For the text-containing cell, return its midpoint in [x, y] coordinate format. 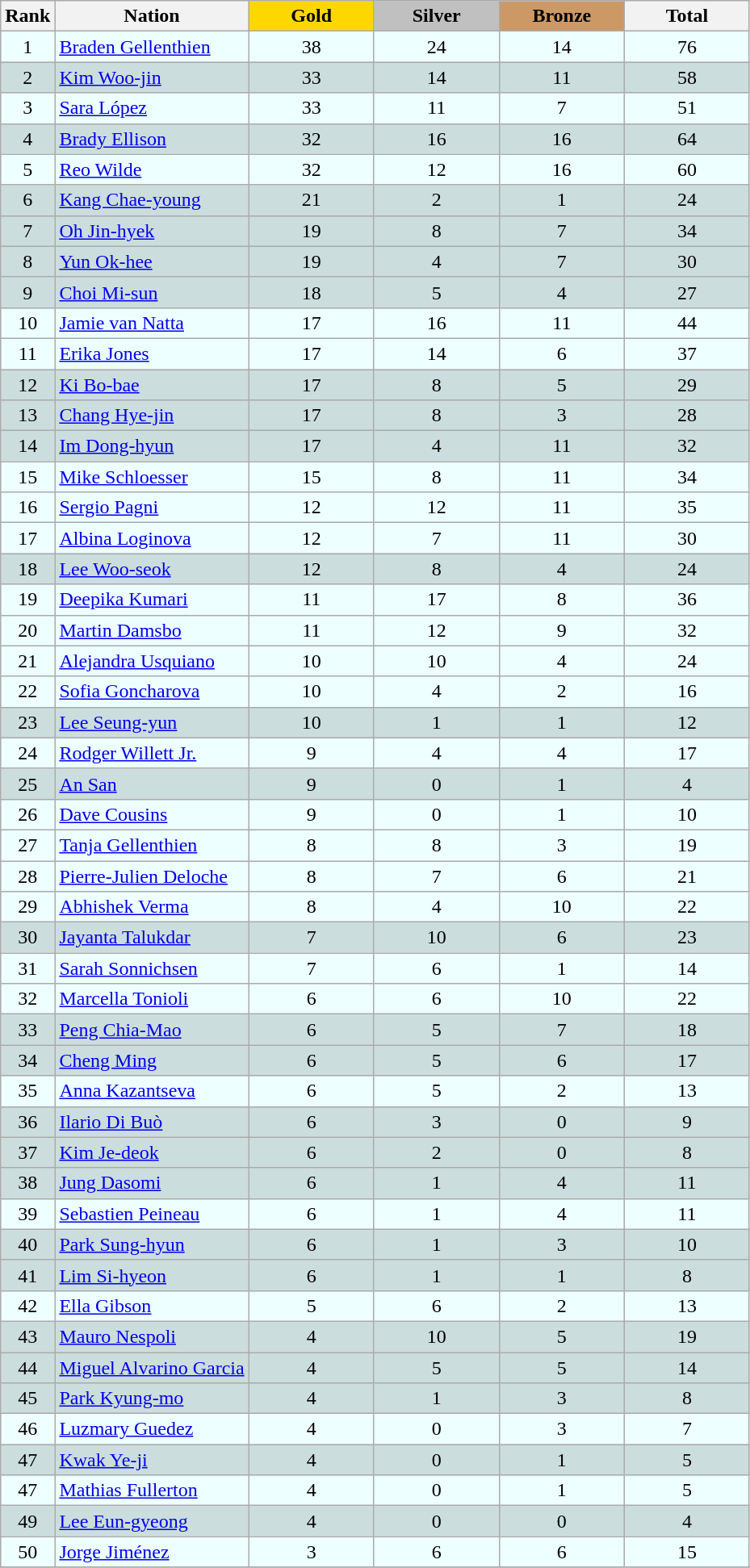
31 [27, 968]
Rank [27, 16]
Braden Gellenthien [152, 47]
Choi Mi-sun [152, 292]
Peng Chia-Mao [152, 1030]
25 [27, 784]
Marcella Tonioli [152, 999]
Albina Loginova [152, 538]
49 [27, 1521]
41 [27, 1275]
Abhishek Verma [152, 907]
Reo Wilde [152, 169]
Nation [152, 16]
20 [27, 630]
76 [686, 47]
Erika Jones [152, 353]
Sofia Goncharova [152, 692]
Alejandra Usquiano [152, 661]
45 [27, 1399]
Sara López [152, 108]
58 [686, 77]
Mathias Fullerton [152, 1491]
Jamie van Natta [152, 323]
Yun Ok-hee [152, 261]
64 [686, 139]
Cheng Ming [152, 1060]
Ki Bo-bae [152, 385]
Park Sung-hyun [152, 1244]
Kang Chae-young [152, 200]
Deepika Kumari [152, 600]
Tanja Gellenthien [152, 845]
Park Kyung-mo [152, 1399]
50 [27, 1552]
Sebastien Peineau [152, 1214]
Silver [436, 16]
39 [27, 1214]
Jung Dasomi [152, 1183]
42 [27, 1306]
Kwak Ye-ji [152, 1460]
60 [686, 169]
Oh Jin-hyek [152, 231]
Jayanta Talukdar [152, 938]
Sergio Pagni [152, 508]
Rodger Willett Jr. [152, 753]
51 [686, 108]
Lee Woo-seok [152, 569]
Im Dong-hyun [152, 446]
Mike Schloesser [152, 477]
Ella Gibson [152, 1306]
Lee Seung-yun [152, 722]
Gold [312, 16]
Bronze [562, 16]
An San [152, 784]
Pierre-Julien Deloche [152, 876]
Luzmary Guedez [152, 1429]
Ilario Di Buò [152, 1122]
Total [686, 16]
26 [27, 814]
Anna Kazantseva [152, 1091]
Jorge Jiménez [152, 1552]
Mauro Nespoli [152, 1336]
Miguel Alvarino Garcia [152, 1368]
Kim Woo-jin [152, 77]
40 [27, 1244]
43 [27, 1336]
Sarah Sonnichsen [152, 968]
Lee Eun-gyeong [152, 1521]
Chang Hye-jin [152, 416]
46 [27, 1429]
Brady Ellison [152, 139]
Dave Cousins [152, 814]
Lim Si-hyeon [152, 1275]
Martin Damsbo [152, 630]
Kim Je-deok [152, 1152]
